Find where the given text appears and provide that cell's center as (x, y) coordinate. 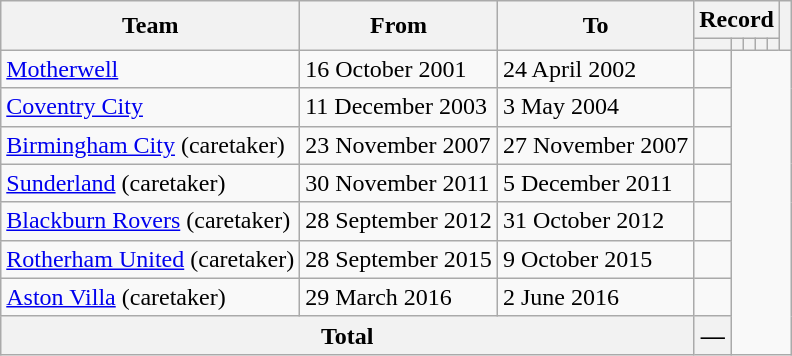
Team (150, 26)
24 April 2002 (595, 69)
Record (737, 20)
16 October 2001 (399, 69)
2 June 2016 (595, 297)
9 October 2015 (595, 259)
Rotherham United (caretaker) (150, 259)
23 November 2007 (399, 145)
28 September 2012 (399, 221)
— (713, 335)
Total (348, 335)
Coventry City (150, 107)
5 December 2011 (595, 183)
Blackburn Rovers (caretaker) (150, 221)
27 November 2007 (595, 145)
To (595, 26)
From (399, 26)
28 September 2015 (399, 259)
29 March 2016 (399, 297)
Birmingham City (caretaker) (150, 145)
3 May 2004 (595, 107)
11 December 2003 (399, 107)
Sunderland (caretaker) (150, 183)
31 October 2012 (595, 221)
30 November 2011 (399, 183)
Motherwell (150, 69)
Aston Villa (caretaker) (150, 297)
